Extract the (x, y) coordinate from the center of the cell holding the provided text.  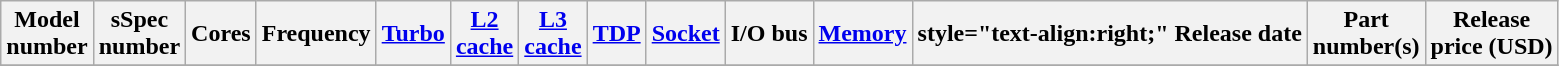
Memory (862, 34)
Socket (686, 34)
sSpecnumber (139, 34)
Modelnumber (47, 34)
Turbo (413, 34)
TDP (616, 34)
I/O bus (769, 34)
Releaseprice (USD) (1492, 34)
Partnumber(s) (1366, 34)
style="text-align:right;" Release date (1110, 34)
Cores (222, 34)
Frequency (316, 34)
L2cache (484, 34)
L3cache (553, 34)
